Pinpoint the cell where the given text exists, returning its [x, y] midpoint coordinate. 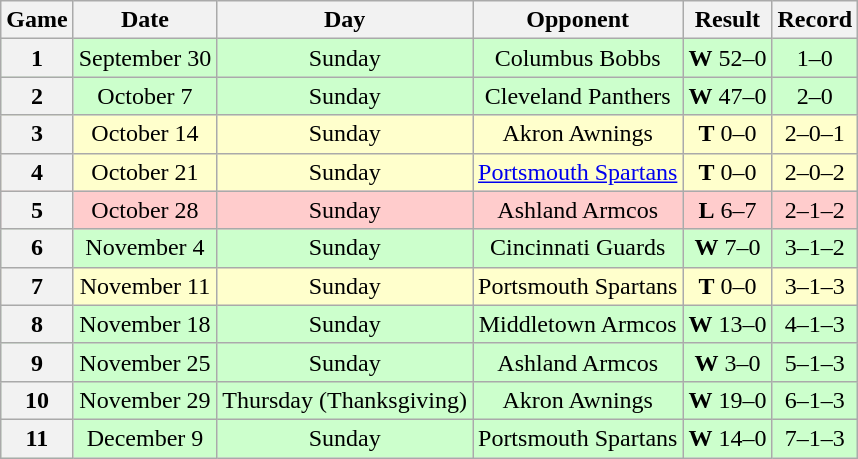
W 13–0 [728, 324]
W 52–0 [728, 58]
October 21 [145, 172]
Thursday (Thanksgiving) [345, 400]
Day [345, 20]
L 6–7 [728, 210]
Game [37, 20]
W 3–0 [728, 362]
October 14 [145, 134]
Columbus Bobbs [577, 58]
5 [37, 210]
2–0 [815, 96]
2 [37, 96]
2–0–1 [815, 134]
2–1–2 [815, 210]
5–1–3 [815, 362]
4–1–3 [815, 324]
7–1–3 [815, 438]
October 28 [145, 210]
8 [37, 324]
10 [37, 400]
November 25 [145, 362]
Record [815, 20]
Date [145, 20]
Middletown Armcos [577, 324]
W 47–0 [728, 96]
November 29 [145, 400]
November 4 [145, 248]
November 11 [145, 286]
9 [37, 362]
1 [37, 58]
September 30 [145, 58]
6 [37, 248]
11 [37, 438]
W 14–0 [728, 438]
W 7–0 [728, 248]
Cincinnati Guards [577, 248]
October 7 [145, 96]
1–0 [815, 58]
3 [37, 134]
3–1–2 [815, 248]
W 19–0 [728, 400]
4 [37, 172]
2–0–2 [815, 172]
Opponent [577, 20]
7 [37, 286]
Result [728, 20]
November 18 [145, 324]
6–1–3 [815, 400]
3–1–3 [815, 286]
Cleveland Panthers [577, 96]
December 9 [145, 438]
